Locate the cell with the specified text and output its (x, y) center coordinate. 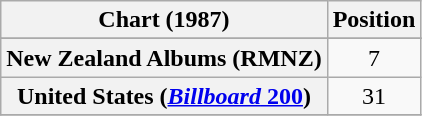
Position (374, 20)
7 (374, 58)
New Zealand Albums (RMNZ) (164, 58)
31 (374, 96)
United States (Billboard 200) (164, 96)
Chart (1987) (164, 20)
